Pinpoint the cell where the given text exists, returning its [X, Y] midpoint coordinate. 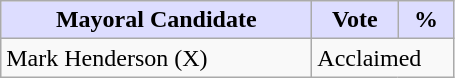
Vote [355, 20]
Mayoral Candidate [156, 20]
Mark Henderson (X) [156, 58]
Acclaimed [383, 58]
% [426, 20]
